Detect which cell encompasses the target text, then output its (x, y) center coordinate. 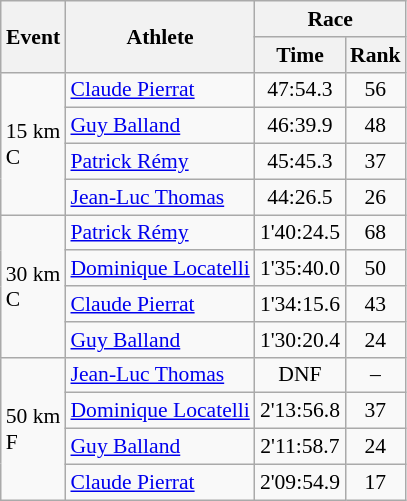
45:45.3 (300, 162)
– (376, 375)
46:39.9 (300, 126)
Event (34, 36)
Rank (376, 55)
43 (376, 304)
30 km C (34, 286)
2'11:58.7 (300, 447)
Race (330, 19)
1'30:20.4 (300, 340)
68 (376, 233)
50 (376, 269)
15 km C (34, 143)
17 (376, 482)
26 (376, 197)
44:26.5 (300, 197)
1'34:15.6 (300, 304)
1'40:24.5 (300, 233)
50 km F (34, 428)
DNF (300, 375)
Time (300, 55)
2'09:54.9 (300, 482)
47:54.3 (300, 90)
1'35:40.0 (300, 269)
2'13:56.8 (300, 411)
48 (376, 126)
56 (376, 90)
Athlete (160, 36)
